For the text-containing cell, return its midpoint in [X, Y] coordinate format. 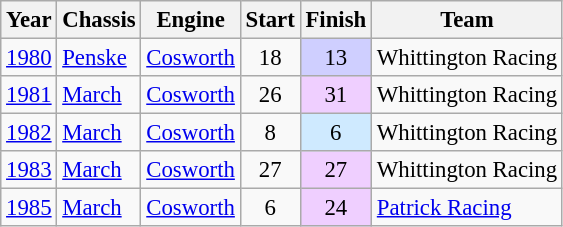
31 [336, 95]
18 [270, 58]
Finish [336, 20]
Start [270, 20]
1982 [29, 133]
13 [336, 58]
26 [270, 95]
1983 [29, 170]
1981 [29, 95]
1985 [29, 208]
Engine [190, 20]
Penske [99, 58]
Year [29, 20]
8 [270, 133]
Patrick Racing [468, 208]
Chassis [99, 20]
24 [336, 208]
1980 [29, 58]
Team [468, 20]
